Pinpoint the cell where the given text exists, returning its (X, Y) midpoint coordinate. 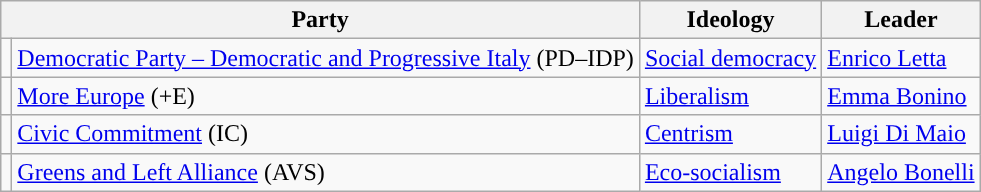
Luigi Di Maio (901, 134)
Civic Commitment (IC) (326, 134)
Democratic Party – Democratic and Progressive Italy (PD–IDP) (326, 58)
Party (320, 20)
More Europe (+E) (326, 96)
Enrico Letta (901, 58)
Liberalism (730, 96)
Greens and Left Alliance (AVS) (326, 172)
Angelo Bonelli (901, 172)
Emma Bonino (901, 96)
Ideology (730, 20)
Leader (901, 20)
Centrism (730, 134)
Eco-socialism (730, 172)
Social democracy (730, 58)
